Locate the cell with the specified text and output its [X, Y] center coordinate. 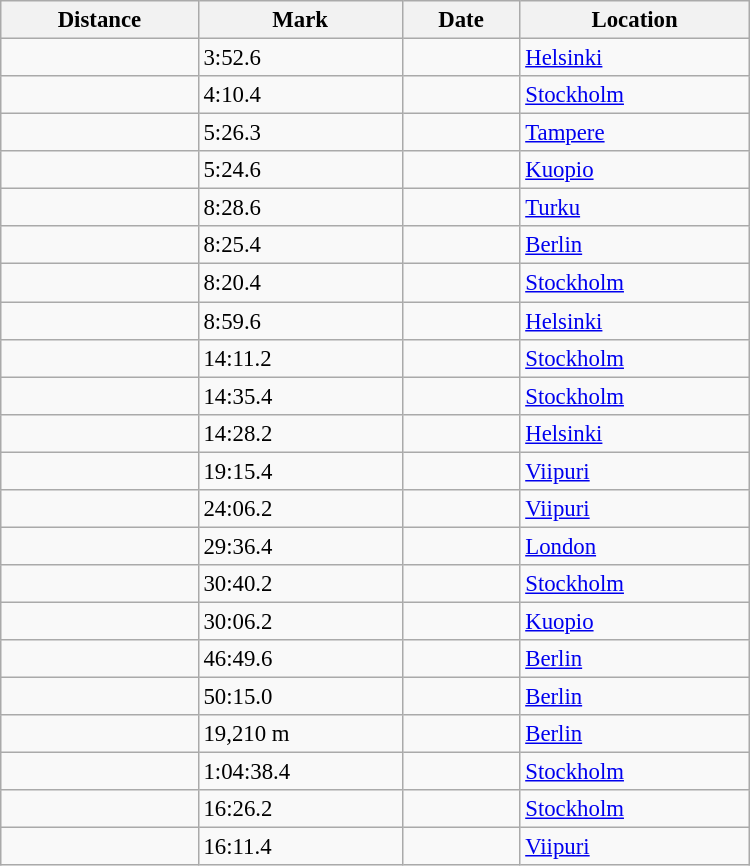
8:28.6 [300, 208]
1:04:38.4 [300, 772]
14:35.4 [300, 396]
19,210 m [300, 734]
30:40.2 [300, 584]
14:28.2 [300, 433]
14:11.2 [300, 358]
Tampere [634, 133]
4:10.4 [300, 95]
16:11.4 [300, 847]
Date [461, 20]
5:26.3 [300, 133]
30:06.2 [300, 621]
16:26.2 [300, 809]
5:24.6 [300, 170]
Mark [300, 20]
50:15.0 [300, 697]
29:36.4 [300, 546]
8:59.6 [300, 321]
24:06.2 [300, 509]
3:52.6 [300, 58]
19:15.4 [300, 471]
8:20.4 [300, 283]
London [634, 546]
Turku [634, 208]
8:25.4 [300, 245]
Distance [100, 20]
46:49.6 [300, 659]
Location [634, 20]
